Search for the cell housing the specified text and yield its (X, Y) center coordinate. 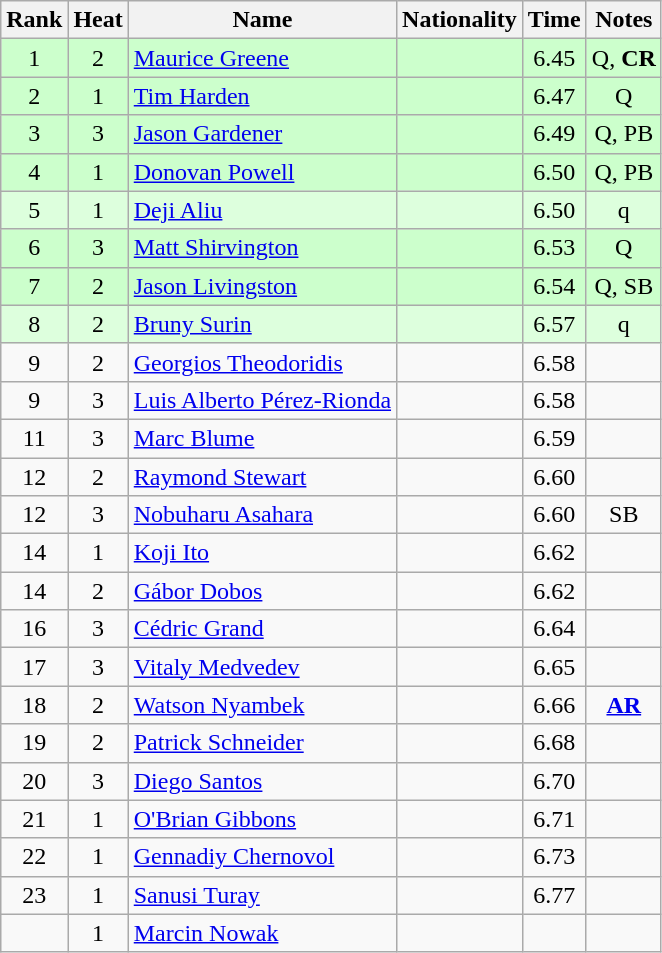
6.45 (554, 58)
6 (34, 248)
6.65 (554, 667)
Raymond Stewart (262, 477)
Q, SB (624, 286)
Gábor Dobos (262, 591)
Nationality (460, 20)
Tim Harden (262, 96)
5 (34, 210)
Rank (34, 20)
6.73 (554, 857)
Koji Ito (262, 553)
Marcin Nowak (262, 933)
11 (34, 438)
Name (262, 20)
Patrick Schneider (262, 743)
17 (34, 667)
O'Brian Gibbons (262, 819)
Georgios Theodoridis (262, 362)
Gennadiy Chernovol (262, 857)
20 (34, 781)
Matt Shirvington (262, 248)
Notes (624, 20)
Sanusi Turay (262, 895)
Jason Gardener (262, 134)
Bruny Surin (262, 324)
Donovan Powell (262, 172)
18 (34, 705)
Diego Santos (262, 781)
Luis Alberto Pérez-Rionda (262, 400)
6.71 (554, 819)
22 (34, 857)
16 (34, 629)
6.66 (554, 705)
6.47 (554, 96)
Vitaly Medvedev (262, 667)
Nobuharu Asahara (262, 515)
Time (554, 20)
23 (34, 895)
7 (34, 286)
AR (624, 705)
6.77 (554, 895)
6.49 (554, 134)
6.70 (554, 781)
6.64 (554, 629)
Cédric Grand (262, 629)
6.54 (554, 286)
6.59 (554, 438)
6.57 (554, 324)
Heat (98, 20)
6.68 (554, 743)
Maurice Greene (262, 58)
Marc Blume (262, 438)
Jason Livingston (262, 286)
19 (34, 743)
Q, CR (624, 58)
21 (34, 819)
SB (624, 515)
6.53 (554, 248)
4 (34, 172)
Watson Nyambek (262, 705)
Deji Aliu (262, 210)
8 (34, 324)
